Extract the [X, Y] coordinate from the center of the cell holding the provided text.  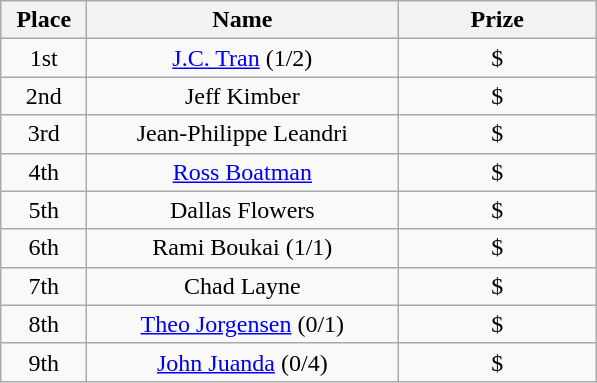
Dallas Flowers [242, 210]
Theo Jorgensen (0/1) [242, 324]
Name [242, 20]
Rami Boukai (1/1) [242, 248]
1st [44, 58]
5th [44, 210]
Prize [498, 20]
3rd [44, 134]
4th [44, 172]
2nd [44, 96]
8th [44, 324]
Jeff Kimber [242, 96]
Chad Layne [242, 286]
Jean-Philippe Leandri [242, 134]
Ross Boatman [242, 172]
7th [44, 286]
9th [44, 362]
Place [44, 20]
John Juanda (0/4) [242, 362]
6th [44, 248]
J.C. Tran (1/2) [242, 58]
